Find where the given text appears and provide that cell's center as [X, Y] coordinate. 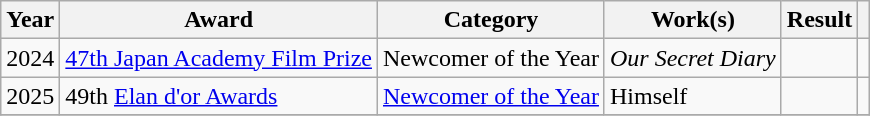
Result [819, 20]
2025 [30, 96]
Work(s) [692, 20]
Himself [692, 96]
Category [490, 20]
47th Japan Academy Film Prize [219, 58]
2024 [30, 58]
49th Elan d'or Awards [219, 96]
Our Secret Diary [692, 58]
Year [30, 20]
Award [219, 20]
